Scan for the cell matching the given text and deliver its (X, Y) coordinate at center. 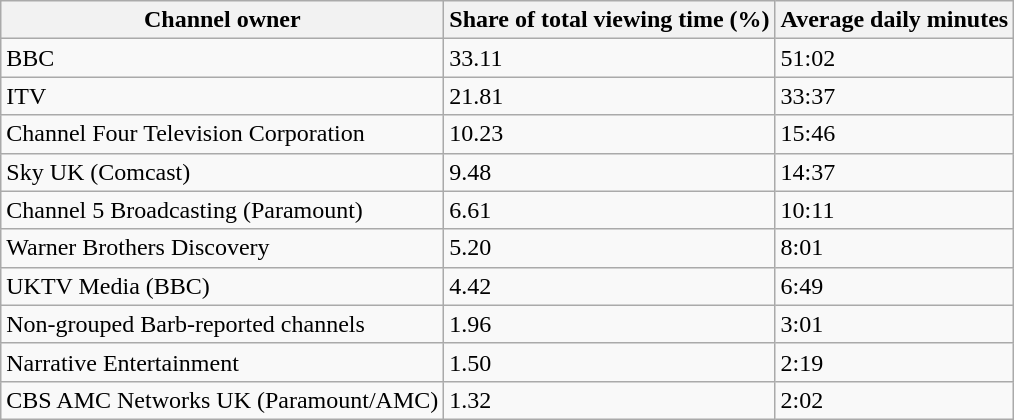
Channel owner (222, 20)
6.61 (610, 210)
10:11 (894, 210)
Narrative Entertainment (222, 362)
6:49 (894, 286)
4.42 (610, 286)
Warner Brothers Discovery (222, 248)
Non-grouped Barb-reported channels (222, 324)
Channel 5 Broadcasting (Paramount) (222, 210)
1.50 (610, 362)
Channel Four Television Corporation (222, 134)
UKTV Media (BBC) (222, 286)
9.48 (610, 172)
Sky UK (Comcast) (222, 172)
10.23 (610, 134)
15:46 (894, 134)
Share of total viewing time (%) (610, 20)
1.96 (610, 324)
5.20 (610, 248)
ITV (222, 96)
33:37 (894, 96)
BBC (222, 58)
33.11 (610, 58)
21.81 (610, 96)
3:01 (894, 324)
51:02 (894, 58)
2:19 (894, 362)
8:01 (894, 248)
1.32 (610, 400)
CBS AMC Networks UK (Paramount/AMC) (222, 400)
Average daily minutes (894, 20)
14:37 (894, 172)
2:02 (894, 400)
